For the text-containing cell, return its midpoint in (x, y) coordinate format. 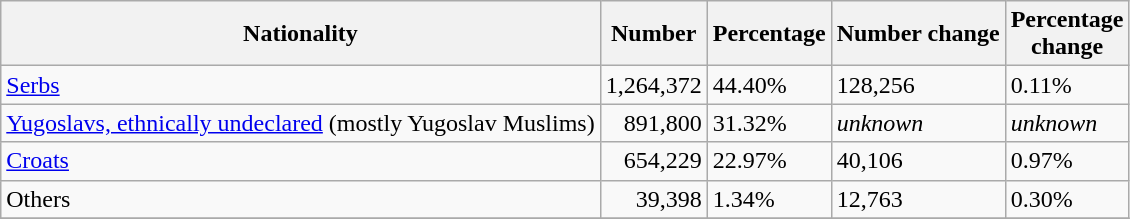
Yugoslavs, ethnically undeclared (mostly Yugoslav Muslims) (300, 123)
Percentage (769, 34)
Croats (300, 161)
Number change (918, 34)
0.30% (1067, 199)
12,763 (918, 199)
Others (300, 199)
128,256 (918, 85)
39,398 (654, 199)
Nationality (300, 34)
1.34% (769, 199)
0.11% (1067, 85)
40,106 (918, 161)
44.40% (769, 85)
Serbs (300, 85)
654,229 (654, 161)
Percentage change (1067, 34)
Number (654, 34)
31.32% (769, 123)
891,800 (654, 123)
22.97% (769, 161)
1,264,372 (654, 85)
0.97% (1067, 161)
